Find where the given text appears and provide that cell's center as [x, y] coordinate. 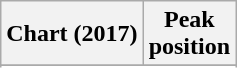
Peakposition [189, 34]
Chart (2017) [72, 34]
